Pinpoint the cell where the given text exists, returning its [X, Y] midpoint coordinate. 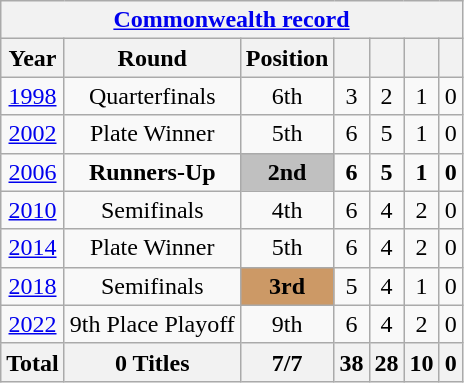
9th Place Playoff [152, 324]
28 [386, 362]
2014 [33, 248]
2002 [33, 134]
2nd [287, 172]
1998 [33, 96]
Commonwealth record [232, 20]
6th [287, 96]
2022 [33, 324]
Position [287, 58]
3 [352, 96]
Runners-Up [152, 172]
2010 [33, 210]
2018 [33, 286]
7/7 [287, 362]
9th [287, 324]
Round [152, 58]
4th [287, 210]
38 [352, 362]
Total [33, 362]
2006 [33, 172]
Quarterfinals [152, 96]
Year [33, 58]
10 [422, 362]
3rd [287, 286]
0 Titles [152, 362]
